Extract the [X, Y] coordinate from the center of the cell holding the provided text.  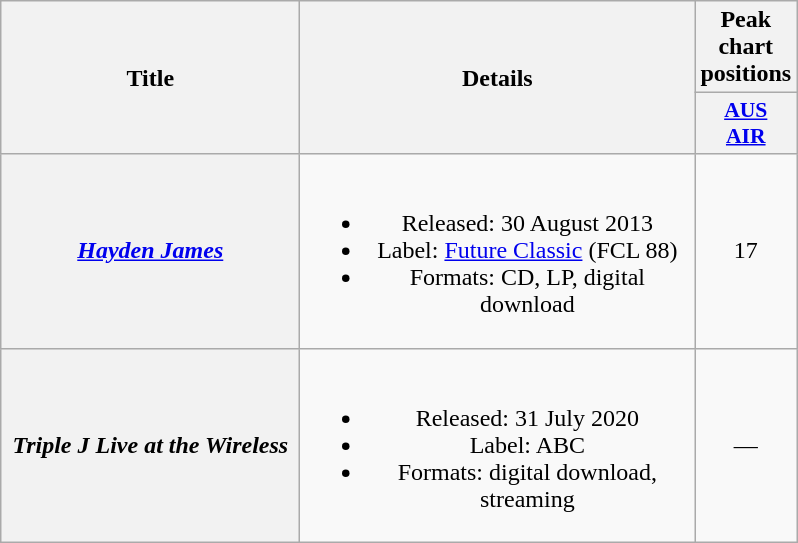
— [746, 445]
Hayden James [150, 251]
Triple J Live at the Wireless [150, 445]
Peak chart positions [746, 47]
Released: 31 July 2020Label: ABCFormats: digital download, streaming [498, 445]
Released: 30 August 2013Label: Future Classic (FCL 88)Formats: CD, LP, digital download [498, 251]
Title [150, 78]
Details [498, 78]
17 [746, 251]
AUSAIR [746, 124]
